Output the [x, y] coordinate of the center of the cell containing the given text.  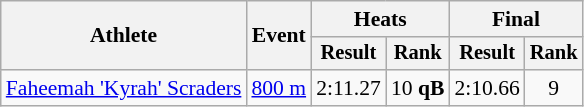
2:10.66 [486, 88]
Athlete [124, 36]
2:11.27 [348, 88]
Final [516, 19]
10 qB [418, 88]
9 [554, 88]
800 m [278, 88]
Heats [380, 19]
Event [278, 36]
Faheemah 'Kyrah' Scraders [124, 88]
